Provide the (X, Y) coordinate of the cell's center where the given text is located.  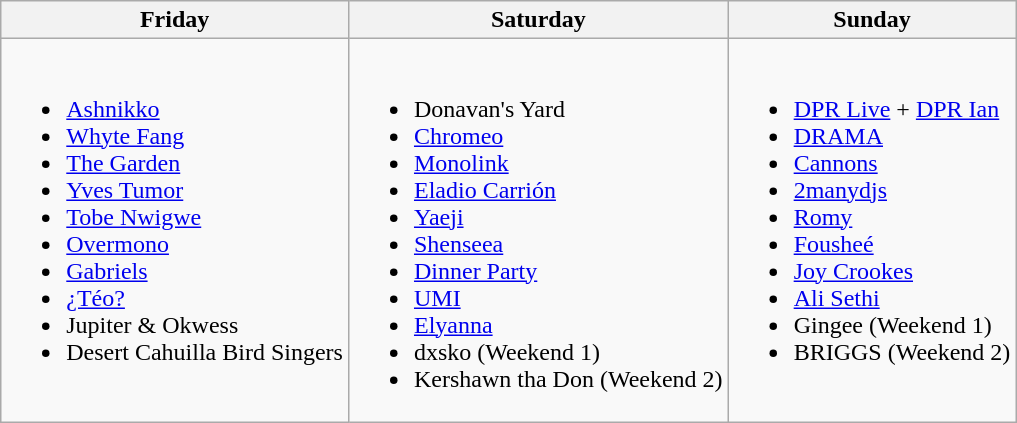
Donavan's YardChromeoMonolinkEladio CarriónYaejiShenseeaDinner PartyUMIElyannadxsko (Weekend 1)Kershawn tha Don (Weekend 2) (538, 230)
Saturday (538, 20)
Sunday (872, 20)
AshnikkoWhyte FangThe GardenYves TumorTobe NwigweOvermonoGabriels¿Téo?Jupiter & OkwessDesert Cahuilla Bird Singers (175, 230)
DPR Live + DPR IanDRAMACannons2manydjsRomyFousheéJoy CrookesAli SethiGingee (Weekend 1)BRIGGS (Weekend 2) (872, 230)
Friday (175, 20)
